Determine the [X, Y] coordinate at the center of the cell enclosing the given text.  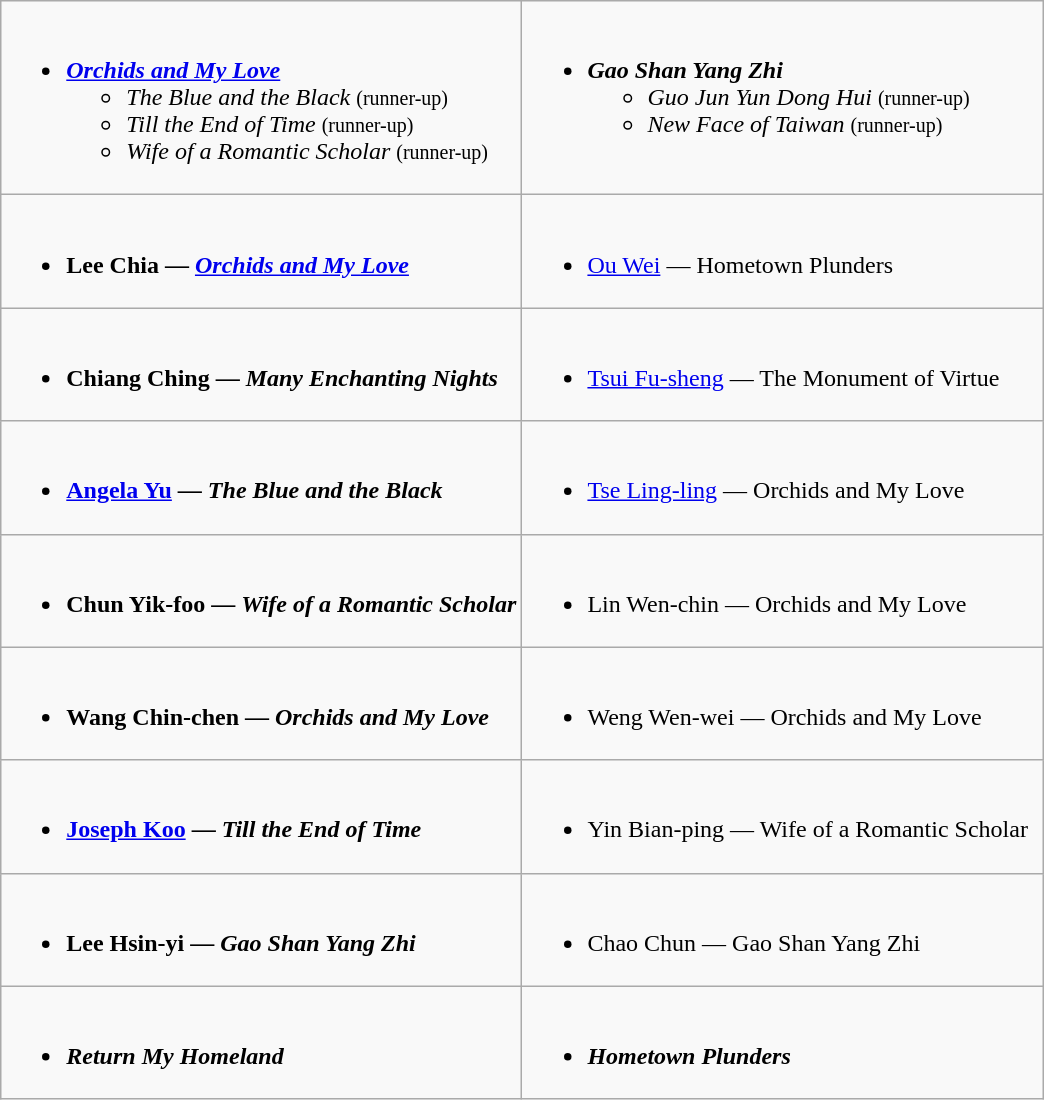
Gao Shan Yang ZhiGuo Jun Yun Dong Hui (runner-up)New Face of Taiwan (runner-up) [782, 98]
Angela Yu — The Blue and the Black [262, 478]
Chao Chun — Gao Shan Yang Zhi [782, 930]
Lee Hsin-yi — Gao Shan Yang Zhi [262, 930]
Yin Bian-ping — Wife of a Romantic Scholar [782, 816]
Hometown Plunders [782, 1042]
Orchids and My LoveThe Blue and the Black (runner-up)Till the End of Time (runner-up)Wife of a Romantic Scholar (runner-up) [262, 98]
Lee Chia — Orchids and My Love [262, 252]
Chiang Ching — Many Enchanting Nights [262, 364]
Joseph Koo — Till the End of Time [262, 816]
Wang Chin-chen — Orchids and My Love [262, 704]
Weng Wen-wei — Orchids and My Love [782, 704]
Tsui Fu-sheng — The Monument of Virtue [782, 364]
Lin Wen-chin — Orchids and My Love [782, 590]
Return My Homeland [262, 1042]
Ou Wei — Hometown Plunders [782, 252]
Tse Ling-ling — Orchids and My Love [782, 478]
Chun Yik-foo — Wife of a Romantic Scholar [262, 590]
